Determine the (x, y) coordinate at the center of the cell enclosing the given text.  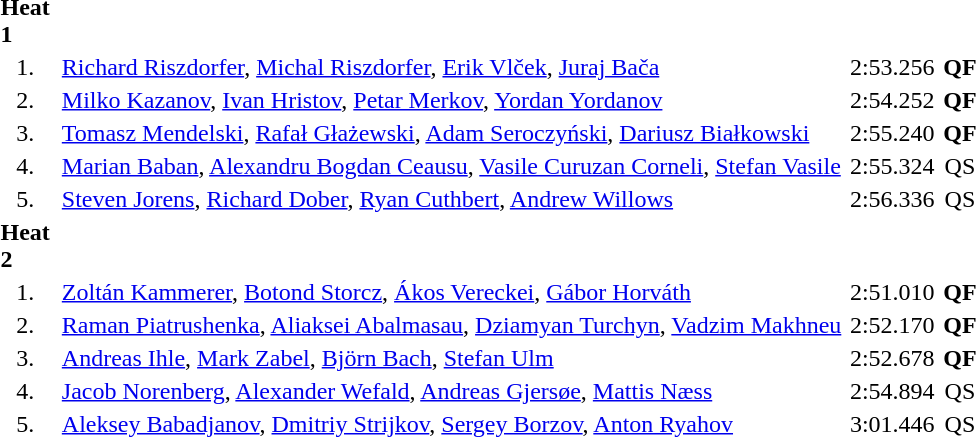
Milko Kazanov, Ivan Hristov, Petar Merkov, Yordan Yordanov (451, 100)
2:55.324 (892, 166)
Richard Riszdorfer, Michal Riszdorfer, Erik Vlček, Juraj Bača (451, 67)
2:54.894 (892, 391)
Tomasz Mendelski, Rafał Głażewski, Adam Seroczyński, Dariusz Białkowski (451, 133)
Marian Baban, Alexandru Bogdan Ceausu, Vasile Curuzan Corneli, Stefan Vasile (451, 166)
Andreas Ihle, Mark Zabel, Björn Bach, Stefan Ulm (451, 358)
2:53.256 (892, 67)
2:51.010 (892, 292)
2:55.240 (892, 133)
2:54.252 (892, 100)
2:52.170 (892, 325)
Jacob Norenberg, Alexander Wefald, Andreas Gjersøe, Mattis Næss (451, 391)
2:56.336 (892, 199)
Zoltán Kammerer, Botond Storcz, Ákos Vereckei, Gábor Horváth (451, 292)
Steven Jorens, Richard Dober, Ryan Cuthbert, Andrew Willows (451, 199)
Raman Piatrushenka, Aliaksei Abalmasau, Dziamyan Turchyn, Vadzim Makhneu (451, 325)
2:52.678 (892, 358)
